Identify which cell holds the provided text, then report its (x, y) central coordinate. 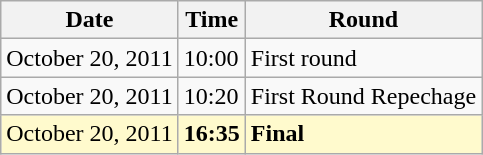
Round (363, 20)
10:20 (212, 96)
First Round Repechage (363, 96)
First round (363, 58)
Date (90, 20)
Time (212, 20)
16:35 (212, 134)
Final (363, 134)
10:00 (212, 58)
